Search for the cell housing the specified text and yield its [x, y] center coordinate. 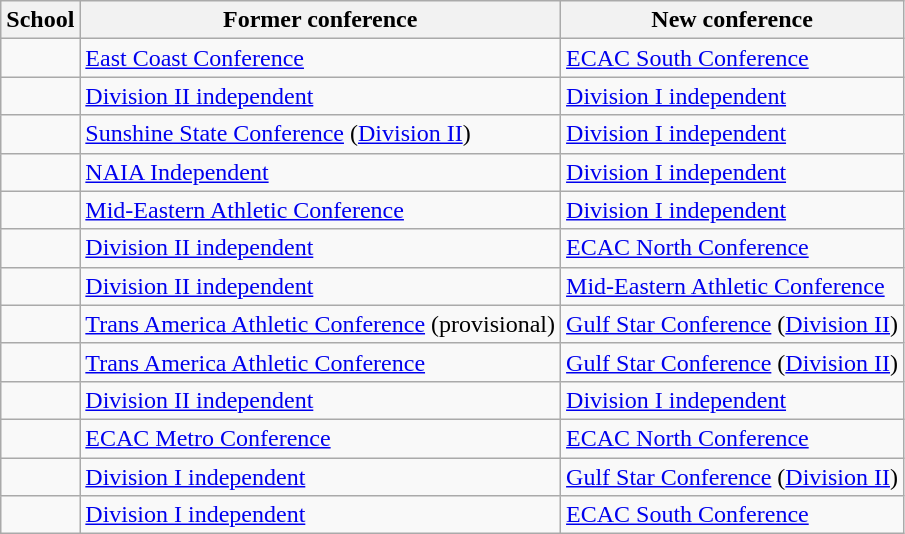
East Coast Conference [320, 58]
New conference [732, 20]
ECAC Metro Conference [320, 438]
Trans America Athletic Conference [320, 362]
Former conference [320, 20]
NAIA Independent [320, 172]
School [40, 20]
Trans America Athletic Conference (provisional) [320, 324]
Sunshine State Conference (Division II) [320, 134]
